Search for the cell housing the specified text and yield its (x, y) center coordinate. 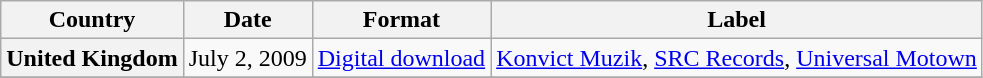
United Kingdom (92, 58)
Konvict Muzik, SRC Records, Universal Motown (737, 58)
Country (92, 20)
Date (248, 20)
Label (737, 20)
July 2, 2009 (248, 58)
Digital download (401, 58)
Format (401, 20)
